Determine the (x, y) coordinate at the center of the cell enclosing the given text.  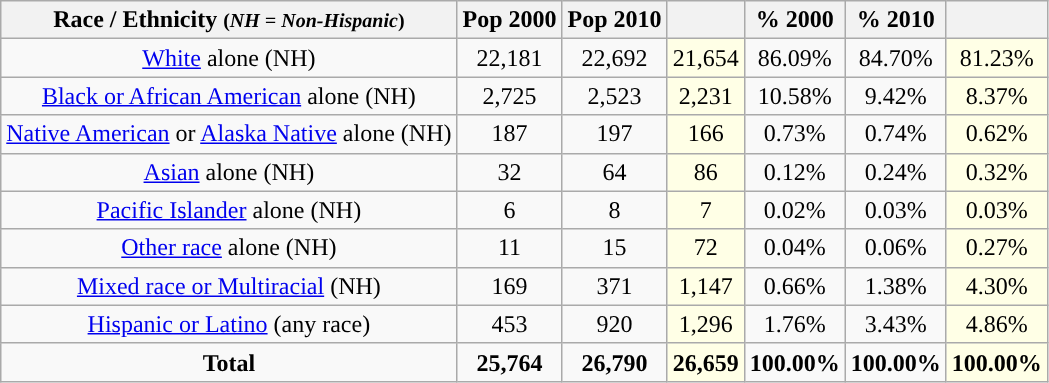
22,692 (614, 58)
Hispanic or Latino (any race) (229, 324)
0.27% (996, 248)
166 (706, 134)
1,296 (706, 324)
0.04% (794, 248)
8.37% (996, 96)
72 (706, 248)
0.32% (996, 172)
11 (510, 248)
Pacific Islander alone (NH) (229, 210)
0.66% (794, 286)
Pop 2000 (510, 20)
Total (229, 362)
15 (614, 248)
86.09% (794, 58)
0.74% (896, 134)
4.30% (996, 286)
1.38% (896, 286)
21,654 (706, 58)
64 (614, 172)
81.23% (996, 58)
26,659 (706, 362)
26,790 (614, 362)
0.12% (794, 172)
2,725 (510, 96)
1,147 (706, 286)
0.62% (996, 134)
3.43% (896, 324)
7 (706, 210)
920 (614, 324)
22,181 (510, 58)
197 (614, 134)
0.24% (896, 172)
10.58% (794, 96)
Other race alone (NH) (229, 248)
Native American or Alaska Native alone (NH) (229, 134)
Black or African American alone (NH) (229, 96)
371 (614, 286)
2,523 (614, 96)
169 (510, 286)
% 2010 (896, 20)
Asian alone (NH) (229, 172)
8 (614, 210)
86 (706, 172)
25,764 (510, 362)
0.06% (896, 248)
% 2000 (794, 20)
1.76% (794, 324)
0.02% (794, 210)
Race / Ethnicity (NH = Non-Hispanic) (229, 20)
White alone (NH) (229, 58)
9.42% (896, 96)
2,231 (706, 96)
84.70% (896, 58)
0.73% (794, 134)
Pop 2010 (614, 20)
Mixed race or Multiracial (NH) (229, 286)
4.86% (996, 324)
453 (510, 324)
32 (510, 172)
6 (510, 210)
187 (510, 134)
